Find where the given text appears and provide that cell's center as (X, Y) coordinate. 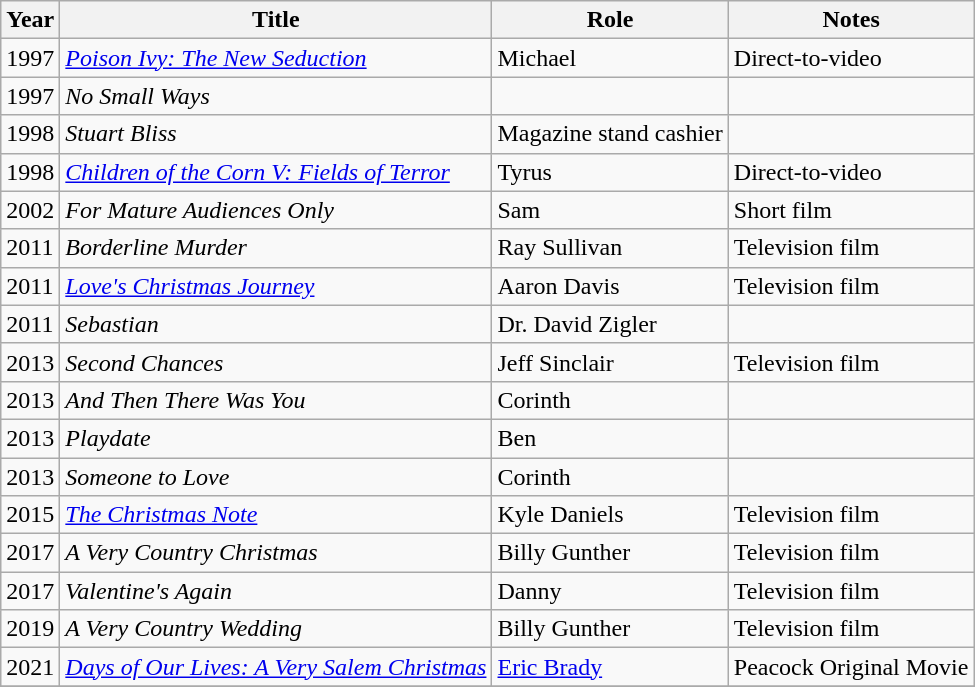
And Then There Was You (276, 400)
2019 (30, 629)
Peacock Original Movie (851, 667)
Someone to Love (276, 477)
Love's Christmas Journey (276, 286)
Year (30, 20)
Eric Brady (610, 667)
Borderline Murder (276, 248)
Sam (610, 210)
Stuart Bliss (276, 134)
A Very Country Wedding (276, 629)
Sebastian (276, 324)
A Very Country Christmas (276, 553)
Notes (851, 20)
Playdate (276, 438)
Ray Sullivan (610, 248)
Days of Our Lives: A Very Salem Christmas (276, 667)
2002 (30, 210)
Aaron Davis (610, 286)
Children of the Corn V: Fields of Terror (276, 172)
Poison Ivy: The New Seduction (276, 58)
2021 (30, 667)
Role (610, 20)
2015 (30, 515)
For Mature Audiences Only (276, 210)
Valentine's Again (276, 591)
Title (276, 20)
Tyrus (610, 172)
Ben (610, 438)
Jeff Sinclair (610, 362)
Magazine stand cashier (610, 134)
Dr. David Zigler (610, 324)
Short film (851, 210)
Danny (610, 591)
Second Chances (276, 362)
Michael (610, 58)
The Christmas Note (276, 515)
No Small Ways (276, 96)
Kyle Daniels (610, 515)
